Return the [x, y] coordinate for the center point of the cell that contains the specified text.  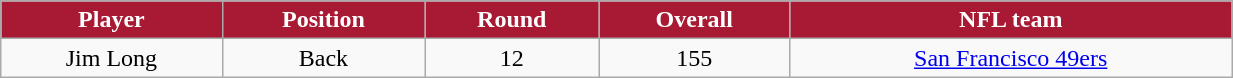
Player [112, 20]
Position [324, 20]
155 [694, 58]
Back [324, 58]
NFL team [1011, 20]
Jim Long [112, 58]
Round [512, 20]
San Francisco 49ers [1011, 58]
12 [512, 58]
Overall [694, 20]
